Return (x, y) of the center of cell containing provided text 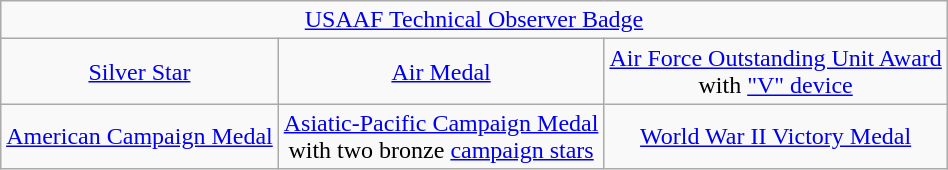
Air Medal (441, 72)
Air Force Outstanding Unit Awardwith "V" device (776, 72)
American Campaign Medal (140, 136)
USAAF Technical Observer Badge (474, 20)
Silver Star (140, 72)
Asiatic-Pacific Campaign Medalwith two bronze campaign stars (441, 136)
World War II Victory Medal (776, 136)
